Extract the [x, y] coordinate from the center of the cell holding the provided text.  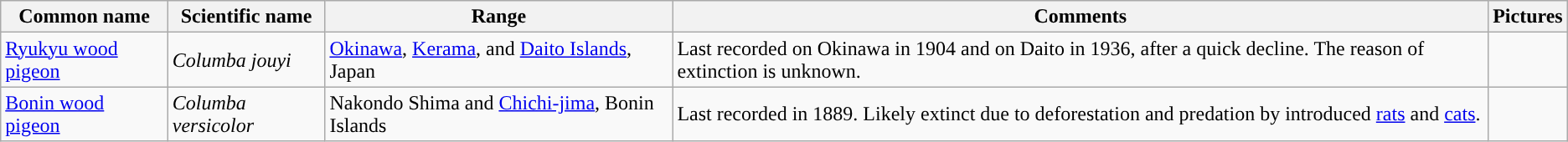
Comments [1081, 17]
Last recorded in 1889. Likely extinct due to deforestation and predation by introduced rats and cats. [1081, 114]
Nakondo Shima and Chichi-jima, Bonin Islands [499, 114]
Columba versicolor [246, 114]
Ryukyu wood pigeon [84, 60]
Bonin wood pigeon [84, 114]
Common name [84, 17]
Range [499, 17]
Pictures [1528, 17]
Scientific name [246, 17]
Okinawa, Kerama, and Daito Islands, Japan [499, 60]
Last recorded on Okinawa in 1904 and on Daito in 1936, after a quick decline. The reason of extinction is unknown. [1081, 60]
Columba jouyi [246, 60]
